Output the (x, y) coordinate of the center of the cell containing the given text.  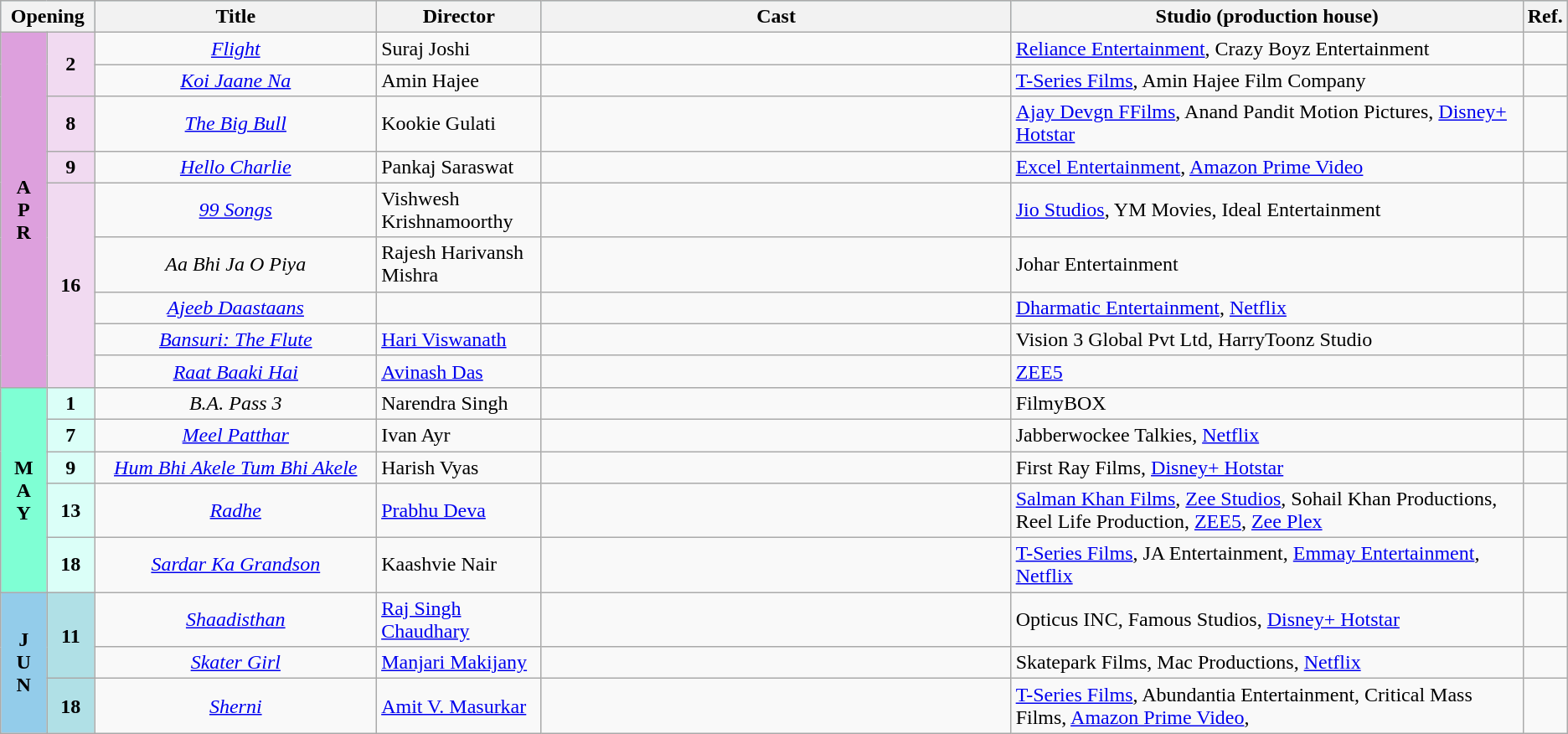
Sardar Ka Grandson (236, 565)
Vishwesh Krishnamoorthy (459, 209)
MAY (23, 489)
Bansuri: The Flute (236, 339)
B.A. Pass 3 (236, 403)
Studio (production house) (1266, 17)
Ajay Devgn FFilms, Anand Pandit Motion Pictures, Disney+ Hotstar (1266, 124)
Prabhu Deva (459, 511)
Ref. (1545, 17)
Ajeeb Daastaans (236, 308)
FilmyBOX (1266, 403)
T-Series Films, Abundantia Entertainment, Critical Mass Films, Amazon Prime Video, (1266, 706)
8 (70, 124)
Flight (236, 49)
Excel Entertainment, Amazon Prime Video (1266, 167)
Opening (48, 17)
Meel Patthar (236, 435)
16 (70, 285)
Opticus INC, Famous Studios, Disney+ Hotstar (1266, 620)
Jabberwockee Talkies, Netflix (1266, 435)
Shaadisthan (236, 620)
Suraj Joshi (459, 49)
Ivan Ayr (459, 435)
Raj Singh Chaudhary (459, 620)
Salman Khan Films, Zee Studios, Sohail Khan Productions, Reel Life Production, ZEE5, Zee Plex (1266, 511)
Skater Girl (236, 663)
Jio Studios, YM Movies, Ideal Entertainment (1266, 209)
Kaashvie Nair (459, 565)
Koi Jaane Na (236, 80)
Kookie Gulati (459, 124)
The Big Bull (236, 124)
Skatepark Films, Mac Productions, Netflix (1266, 663)
Hello Charlie (236, 167)
Amin Hajee (459, 80)
Cast (776, 17)
2 (70, 65)
Avinash Das (459, 371)
Pankaj Saraswat (459, 167)
Hari Viswanath (459, 339)
Director (459, 17)
APR (23, 210)
Title (236, 17)
Dharmatic Entertainment, Netflix (1266, 308)
11 (70, 635)
99 Songs (236, 209)
Hum Bhi Akele Tum Bhi Akele (236, 467)
Aa Bhi Ja O Piya (236, 265)
Amit V. Masurkar (459, 706)
Sherni (236, 706)
13 (70, 511)
JUN (23, 663)
Johar Entertainment (1266, 265)
Vision 3 Global Pvt Ltd, HarryToonz Studio (1266, 339)
Rajesh Harivansh Mishra (459, 265)
Radhe (236, 511)
T-Series Films, JA Entertainment, Emmay Entertainment, Netflix (1266, 565)
Harish Vyas (459, 467)
First Ray Films, Disney+ Hotstar (1266, 467)
Raat Baaki Hai (236, 371)
T-Series Films, Amin Hajee Film Company (1266, 80)
ZEE5 (1266, 371)
1 (70, 403)
Narendra Singh (459, 403)
Reliance Entertainment, Crazy Boyz Entertainment (1266, 49)
7 (70, 435)
Manjari Makijany (459, 663)
